Pinpoint the cell where the given text exists, returning its [X, Y] midpoint coordinate. 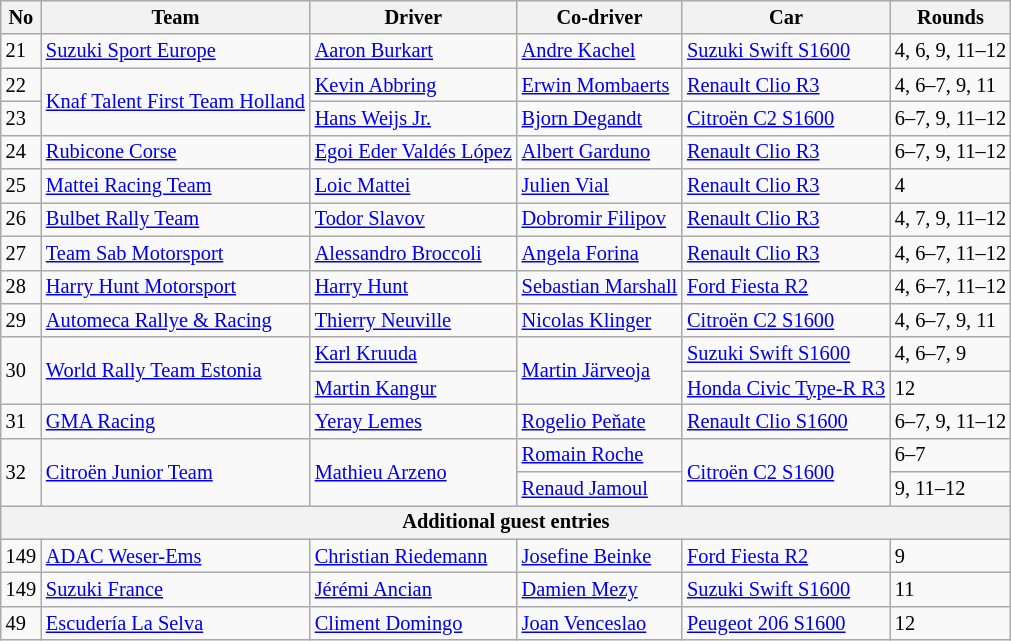
ADAC Weser-Ems [176, 556]
Co-driver [600, 17]
Erwin Mombaerts [600, 85]
Angela Forina [600, 253]
9 [950, 556]
Citroën Junior Team [176, 472]
Romain Roche [600, 455]
Karl Kruuda [414, 354]
4 [950, 186]
Rubicone Corse [176, 152]
Renault Clio S1600 [786, 421]
Car [786, 17]
World Rally Team Estonia [176, 370]
Joan Venceslao [600, 623]
Nicolas Klinger [600, 320]
Additional guest entries [506, 522]
31 [21, 421]
Andre Kachel [600, 51]
No [21, 17]
Jérémi Ancian [414, 589]
Climent Domingo [414, 623]
28 [21, 287]
49 [21, 623]
Team [176, 17]
Escudería La Selva [176, 623]
Alessandro Broccoli [414, 253]
22 [21, 85]
Martin Kangur [414, 388]
Automeca Rallye & Racing [176, 320]
Rounds [950, 17]
GMA Racing [176, 421]
Josefine Beinke [600, 556]
Suzuki France [176, 589]
23 [21, 118]
Loic Mattei [414, 186]
Martin Järveoja [600, 370]
Yeray Lemes [414, 421]
27 [21, 253]
Honda Civic Type-R R3 [786, 388]
Peugeot 206 S1600 [786, 623]
Suzuki Sport Europe [176, 51]
Christian Riedemann [414, 556]
Kevin Abbring [414, 85]
Aaron Burkart [414, 51]
Sebastian Marshall [600, 287]
Egoi Eder Valdés López [414, 152]
Renaud Jamoul [600, 489]
Mattei Racing Team [176, 186]
Driver [414, 17]
Dobromir Filipov [600, 219]
Harry Hunt [414, 287]
Albert Garduno [600, 152]
25 [21, 186]
Rogelio Peňate [600, 421]
6–7 [950, 455]
Harry Hunt Motorsport [176, 287]
Team Sab Motorsport [176, 253]
Knaf Talent First Team Holland [176, 102]
Todor Slavov [414, 219]
Bjorn Degandt [600, 118]
4, 6, 9, 11–12 [950, 51]
Damien Mezy [600, 589]
4, 6–7, 9 [950, 354]
Mathieu Arzeno [414, 472]
26 [21, 219]
32 [21, 472]
21 [21, 51]
Thierry Neuville [414, 320]
9, 11–12 [950, 489]
4, 7, 9, 11–12 [950, 219]
Bulbet Rally Team [176, 219]
Hans Weijs Jr. [414, 118]
24 [21, 152]
29 [21, 320]
11 [950, 589]
30 [21, 370]
Julien Vial [600, 186]
